From the cell containing the given text, extract its center point as [x, y] coordinate. 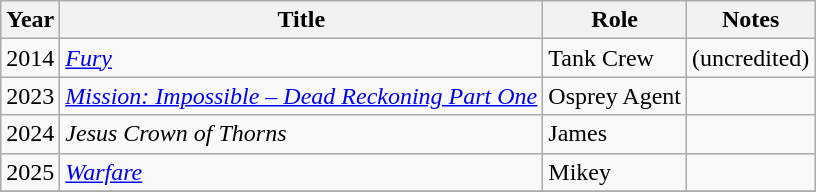
2014 [30, 58]
2024 [30, 134]
Mission: Impossible – Dead Reckoning Part One [302, 96]
(uncredited) [751, 58]
Year [30, 20]
Title [302, 20]
Tank Crew [615, 58]
Jesus Crown of Thorns [302, 134]
Fury [302, 58]
2025 [30, 172]
2023 [30, 96]
Role [615, 20]
James [615, 134]
Osprey Agent [615, 96]
Warfare [302, 172]
Mikey [615, 172]
Notes [751, 20]
